Return the [X, Y] coordinate for the center point of the cell that contains the specified text.  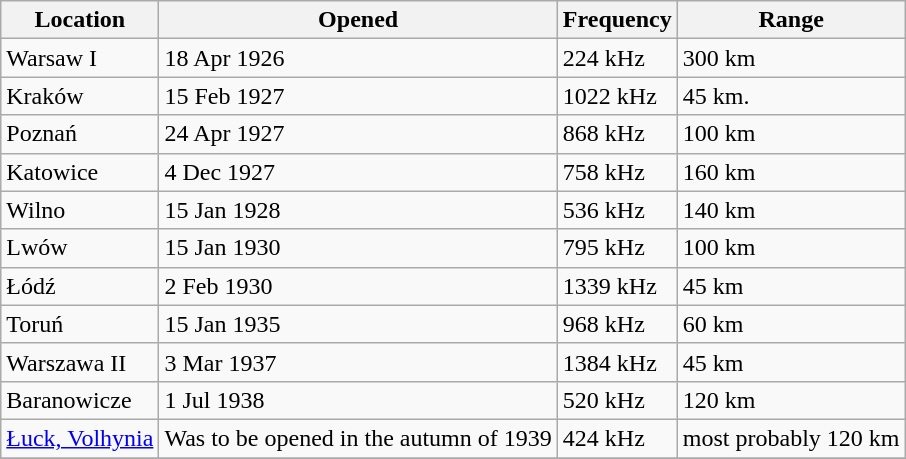
868 kHz [617, 134]
Poznań [80, 134]
15 Feb 1927 [358, 96]
most probably 120 km [791, 438]
Was to be opened in the autumn of 1939 [358, 438]
1339 kHz [617, 286]
Łódź [80, 286]
224 kHz [617, 58]
Wilno [80, 210]
795 kHz [617, 248]
Baranowicze [80, 400]
424 kHz [617, 438]
4 Dec 1927 [358, 172]
1022 kHz [617, 96]
536 kHz [617, 210]
45 km. [791, 96]
Katowice [80, 172]
Frequency [617, 20]
Warszawa II [80, 362]
Location [80, 20]
60 km [791, 324]
Łuck, Volhynia [80, 438]
18 Apr 1926 [358, 58]
15 Jan 1928 [358, 210]
520 kHz [617, 400]
300 km [791, 58]
120 km [791, 400]
Warsaw I [80, 58]
160 km [791, 172]
15 Jan 1930 [358, 248]
15 Jan 1935 [358, 324]
758 kHz [617, 172]
2 Feb 1930 [358, 286]
140 km [791, 210]
1 Jul 1938 [358, 400]
Range [791, 20]
Opened [358, 20]
24 Apr 1927 [358, 134]
Toruń [80, 324]
3 Mar 1937 [358, 362]
Lwów [80, 248]
968 kHz [617, 324]
1384 kHz [617, 362]
Kraków [80, 96]
